Provide the [x, y] coordinate of the cell's center where the given text is located.  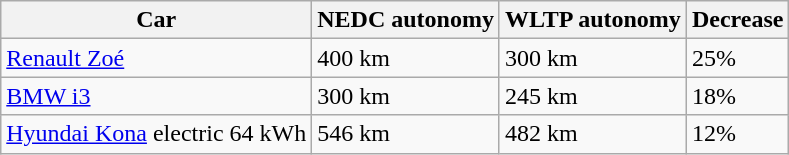
Decrease [738, 20]
482 km [592, 134]
Renault Zoé [156, 58]
BMW i3 [156, 96]
12% [738, 134]
Car [156, 20]
25% [738, 58]
NEDC autonomy [406, 20]
245 km [592, 96]
WLTP autonomy [592, 20]
Hyundai Kona electric 64 kWh [156, 134]
546 km [406, 134]
400 km [406, 58]
18% [738, 96]
